Locate the cell with the specified text and output its (x, y) center coordinate. 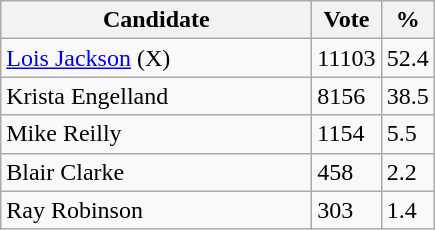
303 (346, 210)
1.4 (408, 210)
5.5 (408, 134)
Vote (346, 20)
11103 (346, 58)
Lois Jackson (X) (156, 58)
1154 (346, 134)
Krista Engelland (156, 96)
Candidate (156, 20)
2.2 (408, 172)
8156 (346, 96)
38.5 (408, 96)
52.4 (408, 58)
Ray Robinson (156, 210)
Blair Clarke (156, 172)
Mike Reilly (156, 134)
% (408, 20)
458 (346, 172)
